Return [x, y] of the center of cell containing provided text 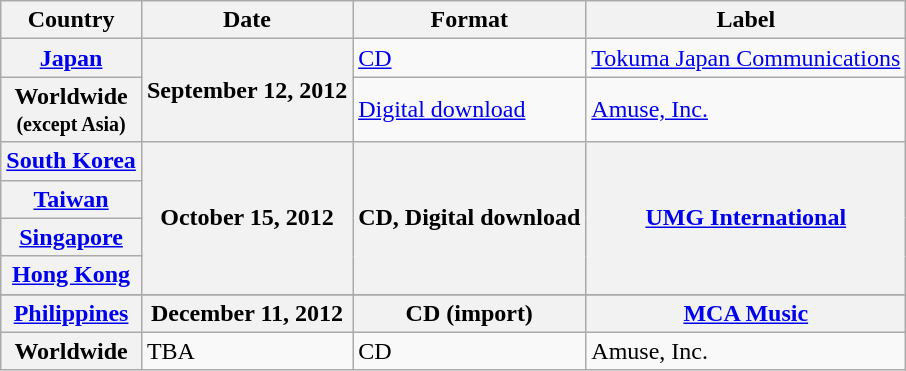
Date [246, 20]
UMG International [746, 218]
TBA [246, 351]
Digital download [470, 110]
Worldwide [72, 351]
CD, Digital download [470, 218]
September 12, 2012 [246, 90]
Worldwide(except Asia) [72, 110]
Philippines [72, 313]
December 11, 2012 [246, 313]
Japan [72, 58]
Format [470, 20]
Country [72, 20]
Hong Kong [72, 275]
Tokuma Japan Communications [746, 58]
South Korea [72, 161]
CD (import) [470, 313]
Label [746, 20]
Taiwan [72, 199]
Singapore [72, 237]
MCA Music [746, 313]
October 15, 2012 [246, 218]
